Extract the (x, y) coordinate from the center of the cell holding the provided text.  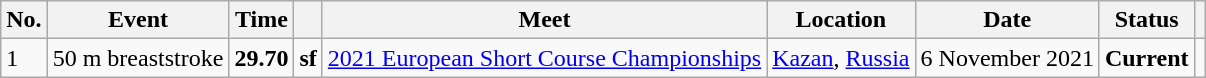
Kazan, Russia (841, 58)
sf (308, 58)
Status (1146, 20)
Location (841, 20)
Meet (544, 20)
50 m breaststroke (138, 58)
Time (262, 20)
6 November 2021 (1007, 58)
Date (1007, 20)
Current (1146, 58)
29.70 (262, 58)
No. (24, 20)
1 (24, 58)
2021 European Short Course Championships (544, 58)
Event (138, 20)
